Pinpoint the cell where the given text exists, returning its (X, Y) midpoint coordinate. 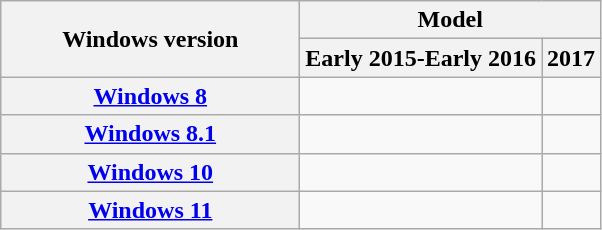
Windows 10 (150, 172)
Windows version (150, 39)
Early 2015-Early 2016 (421, 58)
Windows 8.1 (150, 134)
Windows 11 (150, 210)
2017 (572, 58)
Model (450, 20)
Windows 8 (150, 96)
